For the text-containing cell, return its midpoint in (x, y) coordinate format. 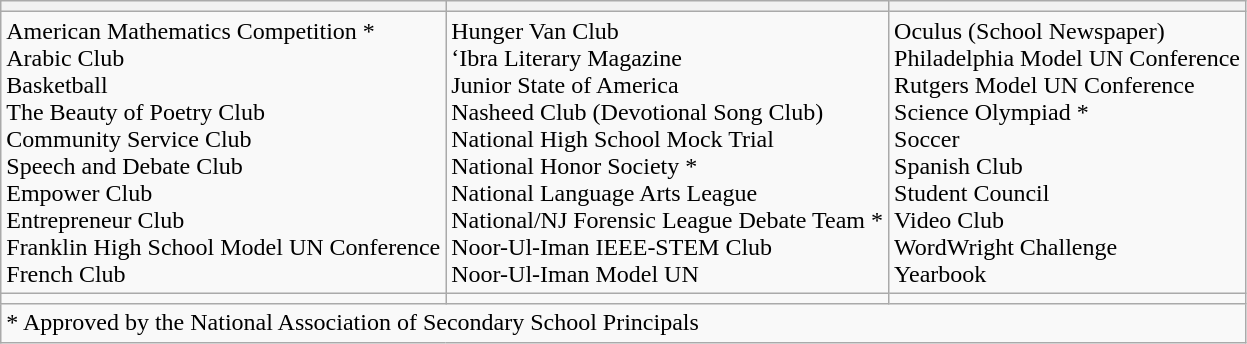
* Approved by the National Association of Secondary School Principals (624, 323)
